Determine the [x, y] coordinate at the center of the cell enclosing the given text.  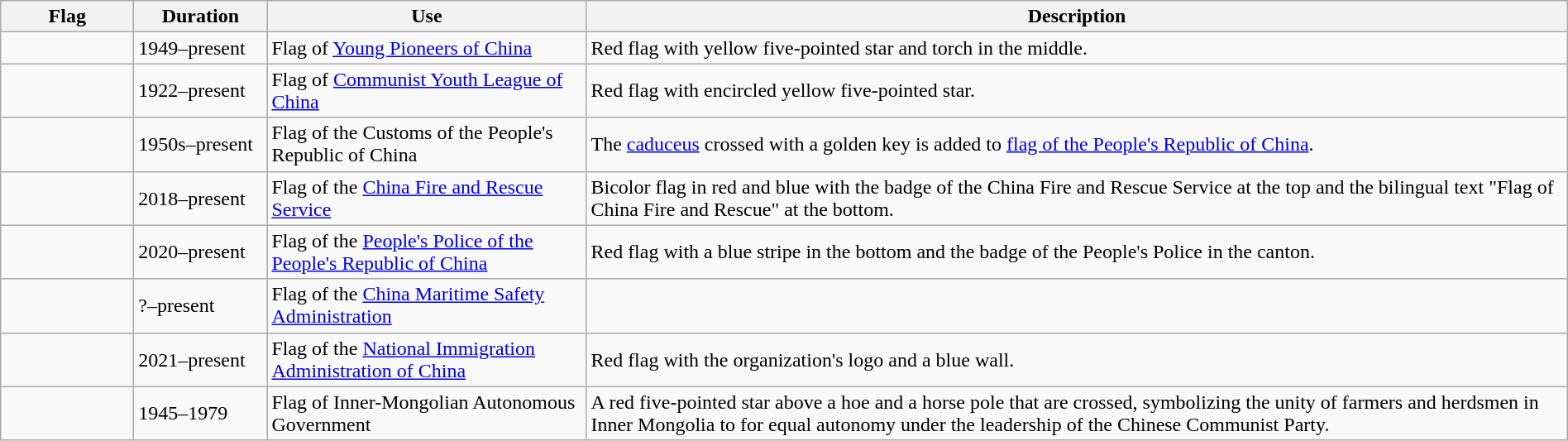
Red flag with the organization's logo and a blue wall. [1077, 359]
Flag of the Customs of the People's Republic of China [427, 144]
1945–1979 [200, 414]
Duration [200, 17]
Description [1077, 17]
2020–present [200, 252]
Red flag with a blue stripe in the bottom and the badge of the People's Police in the canton. [1077, 252]
1950s–present [200, 144]
Red flag with yellow five-pointed star and torch in the middle. [1077, 48]
2018–present [200, 199]
Flag of the China Fire and Rescue Service [427, 199]
Use [427, 17]
Flag of the National Immigration Administration of China [427, 359]
Red flag with encircled yellow five-pointed star. [1077, 91]
Flag [68, 17]
1922–present [200, 91]
Flag of Young Pioneers of China [427, 48]
The caduceus crossed with a golden key is added to flag of the People's Republic of China. [1077, 144]
Flag of Communist Youth League of China [427, 91]
?–present [200, 306]
Flag of the People's Police of the People's Republic of China [427, 252]
Flag of the China Maritime Safety Administration [427, 306]
1949–present [200, 48]
2021–present [200, 359]
Flag of Inner-Mongolian Autonomous Government [427, 414]
